Extract the (X, Y) coordinate from the center of the cell holding the provided text.  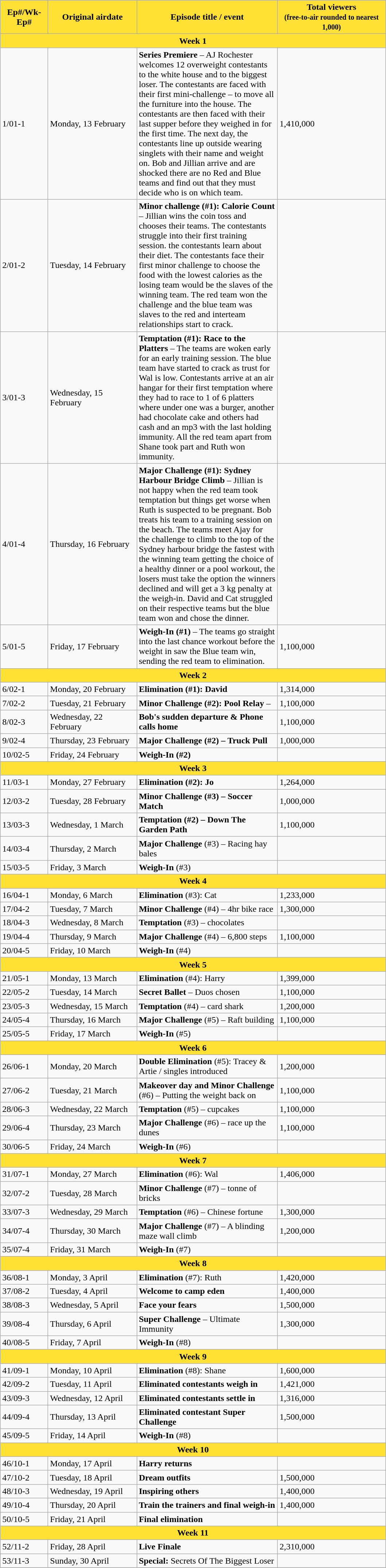
Friday, 3 March (93, 867)
22/05-2 (24, 992)
Bob's sudden departure & Phone calls home (207, 722)
27/06-2 (24, 1090)
Wednesday, 5 April (93, 1305)
Week 1 (193, 41)
50/10-5 (24, 1519)
Monday, 3 April (93, 1277)
31/07-1 (24, 1174)
15/03-5 (24, 867)
4/01-4 (24, 544)
Double Elimination (#5): Tracey & Artie / singles introduced (207, 1067)
Friday, 24 March (93, 1147)
Thursday, 2 March (93, 849)
48/10-3 (24, 1491)
44/09-4 (24, 1417)
Temptation (#5) – cupcakes (207, 1109)
45/09-5 (24, 1436)
Monday, 17 April (93, 1463)
Monday, 27 March (93, 1174)
Special: Secrets Of The Biggest Loser (207, 1561)
39/08-4 (24, 1324)
Wednesday, 22 February (93, 722)
Thursday, 16 February (93, 544)
Final elimination (207, 1519)
30/06-5 (24, 1147)
Monday, 27 February (93, 782)
21/05-1 (24, 978)
46/10-1 (24, 1463)
28/06-3 (24, 1109)
Wednesday, 19 April (93, 1491)
1,316,000 (331, 1398)
16/04-1 (24, 895)
Friday, 10 March (93, 950)
Elimination (#4): Harry (207, 978)
Friday, 17 March (93, 1034)
Wednesday, 1 March (93, 825)
52/11-2 (24, 1547)
Monday, 13 March (93, 978)
23/05-3 (24, 1006)
Dream outfits (207, 1477)
Weigh-In (#2) (207, 754)
18/04-3 (24, 923)
Tuesday, 28 February (93, 801)
Weigh-In (#4) (207, 950)
Major Challenge (#3) – Racing hay bales (207, 849)
33/07-3 (24, 1212)
Monday, 6 March (93, 895)
29/06-4 (24, 1128)
Sunday, 30 April (93, 1561)
11/03-1 (24, 782)
2/01-2 (24, 265)
38/08-3 (24, 1305)
Tuesday, 4 April (93, 1291)
Monday, 10 April (93, 1370)
1,420,000 (331, 1277)
9/02-4 (24, 740)
40/08-5 (24, 1343)
Tuesday, 14 February (93, 265)
Weigh-In (#1) – The teams go straight into the last chance workout before the weight in saw the Blue team win, sending the red team to elimination. (207, 647)
35/07-4 (24, 1249)
Major Challenge (#5) – Raft building (207, 1020)
Week 8 (193, 1263)
Thursday, 6 April (93, 1324)
Original airdate (93, 17)
37/08-2 (24, 1291)
17/04-2 (24, 909)
19/04-4 (24, 937)
Minor Challenge (#2): Pool Relay – (207, 703)
53/11-3 (24, 1561)
Minor Challenge (#3) – Soccer Match (207, 801)
Harry returns (207, 1463)
Friday, 14 April (93, 1436)
Thursday, 23 March (93, 1128)
Super Challenge – Ultimate Immunity (207, 1324)
41/09-1 (24, 1370)
Inspiring others (207, 1491)
10/02-5 (24, 754)
1,233,000 (331, 895)
Wednesday, 12 April (93, 1398)
34/07-4 (24, 1231)
Week 4 (193, 881)
Week 3 (193, 769)
Minor Challenge (#7) – tonne of bricks (207, 1193)
3/01-3 (24, 397)
Episode title / event (207, 17)
Friday, 7 April (93, 1343)
2,310,000 (331, 1547)
Elimination (#7): Ruth (207, 1277)
Friday, 17 February (93, 647)
25/05-5 (24, 1034)
Monday, 20 February (93, 689)
Eliminated contestant Super Challenge (207, 1417)
Elimination (#1): David (207, 689)
Temptation (#6) – Chinese fortune (207, 1212)
Elimination (#8): Shane (207, 1370)
32/07-2 (24, 1193)
Week 10 (193, 1450)
49/10-4 (24, 1505)
Wednesday, 15 March (93, 1006)
Friday, 21 April (93, 1519)
Tuesday, 7 March (93, 909)
1,264,000 (331, 782)
7/02-2 (24, 703)
Temptation (#3) – chocolates (207, 923)
Week 5 (193, 964)
Week 9 (193, 1357)
Elimination (#2): Jo (207, 782)
8/02-3 (24, 722)
42/09-2 (24, 1384)
Thursday, 16 March (93, 1020)
Monday, 20 March (93, 1067)
Live Finale (207, 1547)
Weigh-In (#7) (207, 1249)
Week 11 (193, 1533)
Face your fears (207, 1305)
Major Challenge (#7) – A blinding maze wall climb (207, 1231)
Thursday, 30 March (93, 1231)
Tuesday, 21 March (93, 1090)
26/06-1 (24, 1067)
Wednesday, 15 February (93, 397)
Tuesday, 14 March (93, 992)
Eliminated contestants settle in (207, 1398)
Tuesday, 28 March (93, 1193)
Total viewers(free-to-air rounded to nearest 1,000) (331, 17)
6/02-1 (24, 689)
Friday, 28 April (93, 1547)
Week 7 (193, 1160)
Train the trainers and final weigh-in (207, 1505)
Thursday, 9 March (93, 937)
Thursday, 23 February (93, 740)
Temptation (#4) – card shark (207, 1006)
Ep#/Wk-Ep# (24, 17)
1,406,000 (331, 1174)
Friday, 31 March (93, 1249)
5/01-5 (24, 647)
Weigh-In (#3) (207, 867)
12/03-2 (24, 801)
Wednesday, 29 March (93, 1212)
Monday, 13 February (93, 124)
1,399,000 (331, 978)
20/04-5 (24, 950)
Tuesday, 18 April (93, 1477)
1,421,000 (331, 1384)
1,410,000 (331, 124)
Major Challenge (#2) – Truck Pull (207, 740)
Minor Challenge (#4) – 4hr bike race (207, 909)
Thursday, 20 April (93, 1505)
Week 2 (193, 675)
Thursday, 13 April (93, 1417)
Weigh-In (#6) (207, 1147)
Weigh-In (#5) (207, 1034)
Tuesday, 21 February (93, 703)
Temptation (#2) – Down The Garden Path (207, 825)
47/10-2 (24, 1477)
24/05-4 (24, 1020)
13/03-3 (24, 825)
Welcome to camp eden (207, 1291)
14/03-4 (24, 849)
Elimination (#6): Wal (207, 1174)
Makeover day and Minor Challenge (#6) – Putting the weight back on (207, 1090)
Friday, 24 February (93, 754)
Major Challenge (#6) – race up the dunes (207, 1128)
1,600,000 (331, 1370)
36/08-1 (24, 1277)
Week 6 (193, 1048)
Tuesday, 11 April (93, 1384)
1,314,000 (331, 689)
1/01-1 (24, 124)
Wednesday, 8 March (93, 923)
Eliminated contestants weigh in (207, 1384)
43/09-3 (24, 1398)
Elimination (#3): Cat (207, 895)
Wednesday, 22 March (93, 1109)
Secret Ballet – Duos chosen (207, 992)
Major Challenge (#4) – 6,800 steps (207, 937)
